Pinpoint the cell where the given text exists, returning its (X, Y) midpoint coordinate. 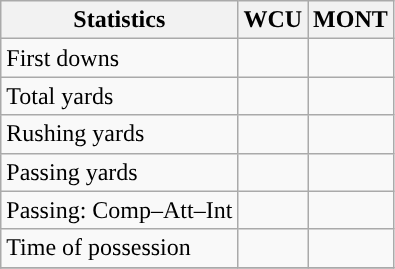
Total yards (120, 96)
Passing yards (120, 172)
Rushing yards (120, 134)
First downs (120, 58)
Passing: Comp–Att–Int (120, 210)
Time of possession (120, 248)
Statistics (120, 20)
WCU (273, 20)
MONT (351, 20)
